Identify which cell holds the provided text, then report its (X, Y) central coordinate. 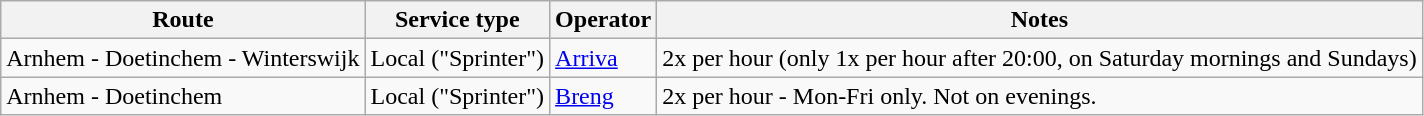
Notes (1040, 20)
2x per hour - Mon-Fri only. Not on evenings. (1040, 96)
Service type (458, 20)
Arriva (604, 58)
Arnhem - Doetinchem (183, 96)
2x per hour (only 1x per hour after 20:00, on Saturday mornings and Sundays) (1040, 58)
Breng (604, 96)
Arnhem - Doetinchem - Winterswijk (183, 58)
Operator (604, 20)
Route (183, 20)
